Pinpoint the cell where the given text exists, returning its [x, y] midpoint coordinate. 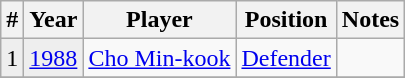
Cho Min-kook [160, 58]
1988 [54, 58]
Year [54, 20]
1 [12, 58]
Defender [286, 58]
Player [160, 20]
Notes [370, 20]
Position [286, 20]
# [12, 20]
